Output the [X, Y] coordinate of the center of the cell containing the given text.  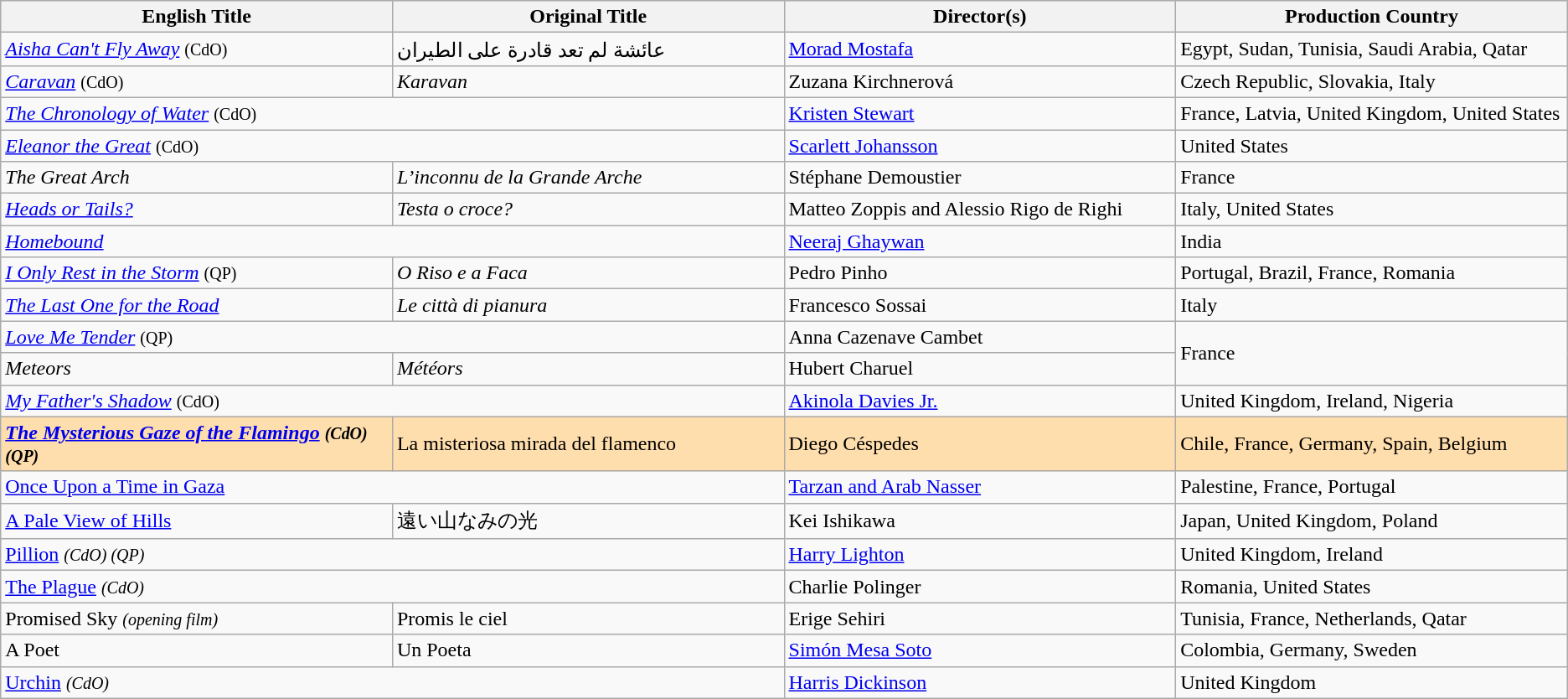
Director(s) [980, 17]
Neeraj Ghaywan [980, 241]
Eleanor the Great (CdO) [392, 145]
Pillion (CdO) (QP) [392, 555]
Czech Republic, Slovakia, Italy [1372, 81]
Palestine, France, Portugal [1372, 487]
The Last One for the Road [197, 305]
Meteors [197, 369]
Italy [1372, 305]
Pedro Pinho [980, 273]
Diego Céspedes [980, 444]
Production Country [1372, 17]
Harry Lighton [980, 555]
Original Title [588, 17]
Once Upon a Time in Gaza [392, 487]
Caravan (CdO) [197, 81]
L’inconnu de la Grande Arche [588, 178]
The Great Arch [197, 178]
Aisha Can't Fly Away (CdO) [197, 49]
遠い山なみの光 [588, 521]
Chile, France, Germany, Spain, Belgium [1372, 444]
Météors [588, 369]
United States [1372, 145]
Charlie Polinger [980, 587]
Romania, United States [1372, 587]
Love Me Tender (QP) [392, 337]
Homebound [392, 241]
The Plague (CdO) [392, 587]
Heads or Tails? [197, 210]
Le città di pianura [588, 305]
United Kingdom [1372, 682]
Kei Ishikawa [980, 521]
O Riso e a Faca [588, 273]
Japan, United Kingdom, Poland [1372, 521]
Tunisia, France, Netherlands, Qatar [1372, 619]
Promised Sky (opening film) [197, 619]
Portugal, Brazil, France, Romania [1372, 273]
Akinola Davies Jr. [980, 401]
Un Poeta [588, 650]
France, Latvia, United Kingdom, United States [1372, 113]
Zuzana Kirchnerová [980, 81]
Kristen Stewart [980, 113]
Colombia, Germany, Sweden [1372, 650]
Karavan [588, 81]
A Poet [197, 650]
Anna Cazenave Cambet [980, 337]
I Only Rest in the Storm (QP) [197, 273]
Simón Mesa Soto [980, 650]
Erige Sehiri [980, 619]
La misteriosa mirada del flamenco [588, 444]
The Chronology of Water (CdO) [392, 113]
Hubert Charuel [980, 369]
Urchin (CdO) [392, 682]
Egypt, Sudan, Tunisia, Saudi Arabia, Qatar [1372, 49]
Stéphane Demoustier [980, 178]
India [1372, 241]
Testa o croce? [588, 210]
A Pale View of Hills [197, 521]
The Mysterious Gaze of the Flamingo (CdO) (QP) [197, 444]
Francesco Sossai [980, 305]
Matteo Zoppis and Alessio Rigo de Righi [980, 210]
Harris Dickinson [980, 682]
My Father's Shadow (CdO) [392, 401]
Tarzan and Arab Nasser [980, 487]
Morad Mostafa [980, 49]
Italy, United States [1372, 210]
Promis le ciel [588, 619]
United Kingdom, Ireland, Nigeria [1372, 401]
English Title [197, 17]
Scarlett Johansson [980, 145]
United Kingdom, Ireland [1372, 555]
عائشة لم تعد قادرة على الطيران [588, 49]
